Capture the cell that displays the provided text and extract its (x, y) central coordinate. 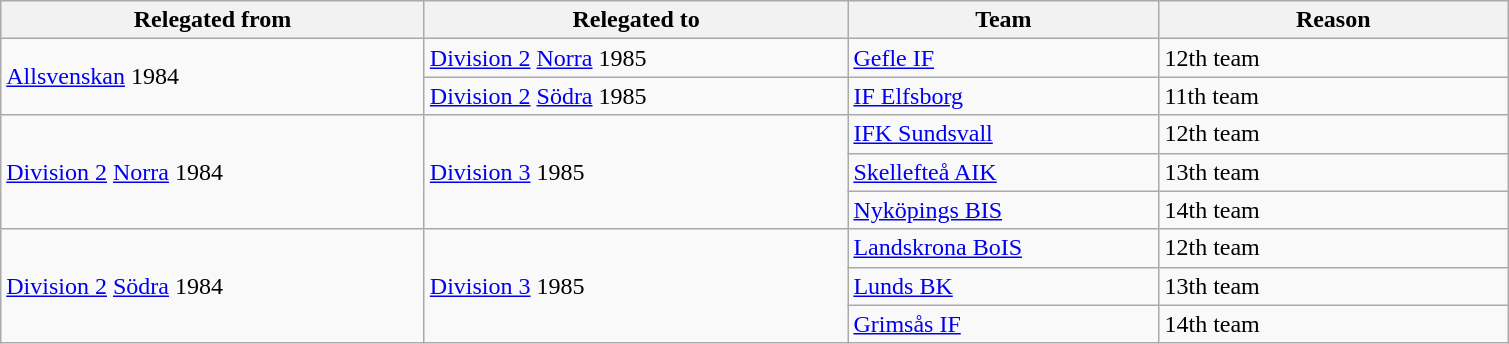
Nyköpings BIS (1004, 210)
IFK Sundsvall (1004, 134)
IF Elfsborg (1004, 96)
Allsvenskan 1984 (213, 77)
Landskrona BoIS (1004, 248)
Reason (1334, 20)
Team (1004, 20)
Division 2 Norra 1984 (213, 172)
Gefle IF (1004, 58)
Lunds BK (1004, 286)
Relegated to (636, 20)
11th team (1334, 96)
Division 2 Södra 1984 (213, 286)
Relegated from (213, 20)
Division 2 Södra 1985 (636, 96)
Skellefteå AIK (1004, 172)
Grimsås IF (1004, 324)
Division 2 Norra 1985 (636, 58)
